For the text-containing cell, return its midpoint in (X, Y) coordinate format. 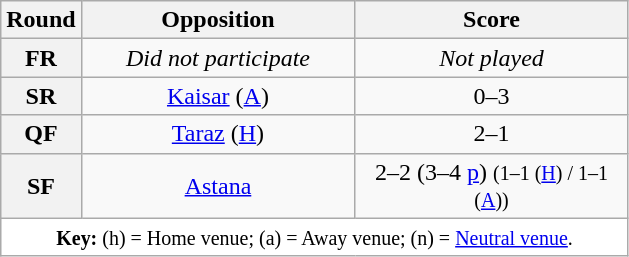
Opposition (218, 20)
QF (41, 134)
SR (41, 96)
Did not participate (218, 58)
0–3 (492, 96)
SF (41, 186)
Taraz (H) (218, 134)
Astana (218, 186)
FR (41, 58)
2–1 (492, 134)
Score (492, 20)
2–2 (3–4 p) (1–1 (H) / 1–1 (A)) (492, 186)
Key: (h) = Home venue; (a) = Away venue; (n) = Neutral venue. (315, 237)
Kaisar (A) (218, 96)
Not played (492, 58)
Round (41, 20)
